Return the [x, y] coordinate for the center point of the cell that contains the specified text.  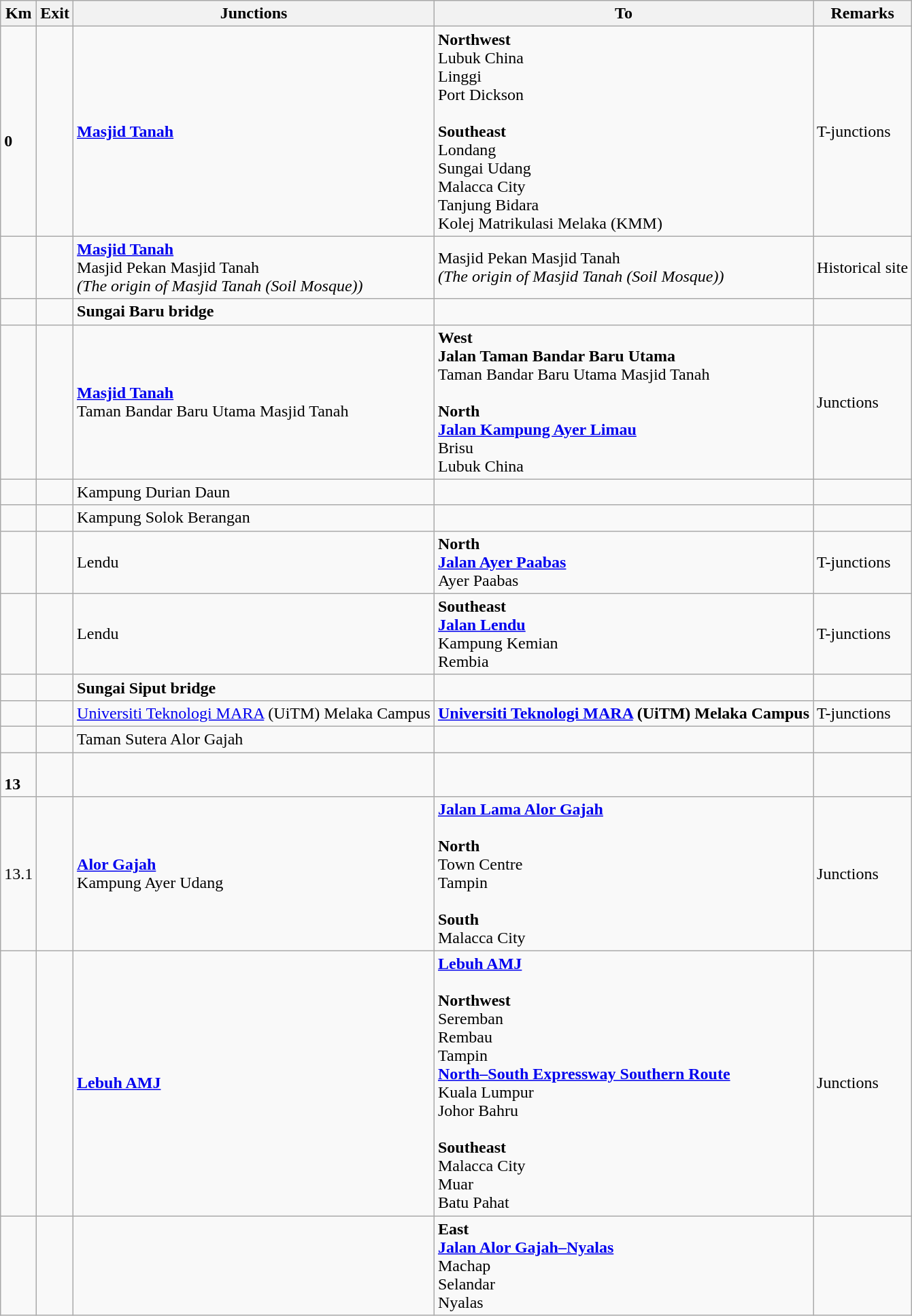
Northwest Lubuk China Linggi Port DicksonSoutheast Londang Sungai Udang Malacca City Tanjung Bidara Kolej Matrikulasi Melaka (KMM) [623, 131]
0 [19, 131]
WestJalan Taman Bandar Baru UtamaTaman Bandar Baru Utama Masjid TanahNorth Jalan Kampung Ayer LimauBrisuLubuk China [623, 401]
13.1 [19, 874]
Masjid TanahTaman Bandar Baru Utama Masjid Tanah [254, 401]
Taman Sutera Alor Gajah [254, 739]
Historical site [862, 267]
Kampung Durian Daun [254, 492]
Sungai Siput bridge [254, 687]
13 [19, 774]
Masjid Pekan Masjid Tanah (The origin of Masjid Tanah (Soil Mosque)) [623, 267]
Kampung Solok Berangan [254, 518]
Sungai Baru bridge [254, 312]
Remarks [862, 14]
Exit [55, 14]
Alor GajahKampung Ayer Udang [254, 874]
East Jalan Alor Gajah–NyalasMachapSelandarNyalas [623, 1266]
To [623, 14]
Masjid Tanah [254, 131]
North Jalan Ayer PaabasAyer Paabas [623, 562]
Lebuh AMJ [254, 1083]
Lebuh AMJNorthwest Seremban Rembau Tampin North–South Expressway Southern RouteKuala LumpurJohor BahruSoutheast Malacca City Muar Batu Pahat [623, 1083]
Masjid TanahMasjid Pekan Masjid Tanah (The origin of Masjid Tanah (Soil Mosque)) [254, 267]
Jalan Lama Alor GajahNorth Town Centre TampinSouth Malacca City [623, 874]
Km [19, 14]
Southeast Jalan LenduKampung KemianRembia [623, 634]
